For the text-containing cell, return its midpoint in (x, y) coordinate format. 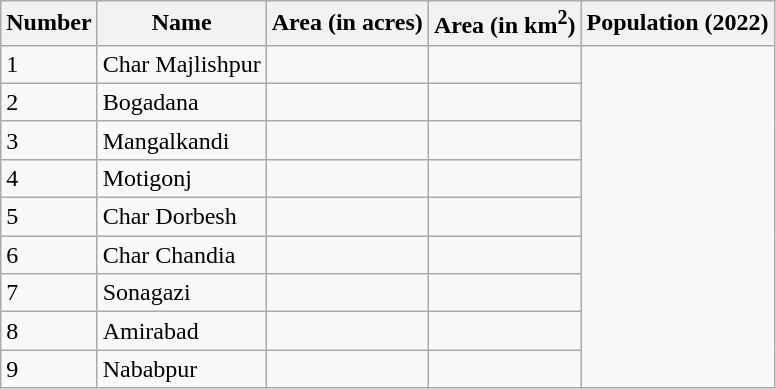
7 (49, 293)
9 (49, 369)
Char Chandia (182, 255)
3 (49, 140)
Population (2022) (678, 24)
Nababpur (182, 369)
Mangalkandi (182, 140)
Char Majlishpur (182, 64)
Motigonj (182, 178)
1 (49, 64)
Area (in km2) (504, 24)
Amirabad (182, 331)
Number (49, 24)
Name (182, 24)
5 (49, 217)
6 (49, 255)
Bogadana (182, 102)
Area (in acres) (347, 24)
8 (49, 331)
2 (49, 102)
Char Dorbesh (182, 217)
4 (49, 178)
Sonagazi (182, 293)
